From the cell containing the given text, extract its center point as (X, Y) coordinate. 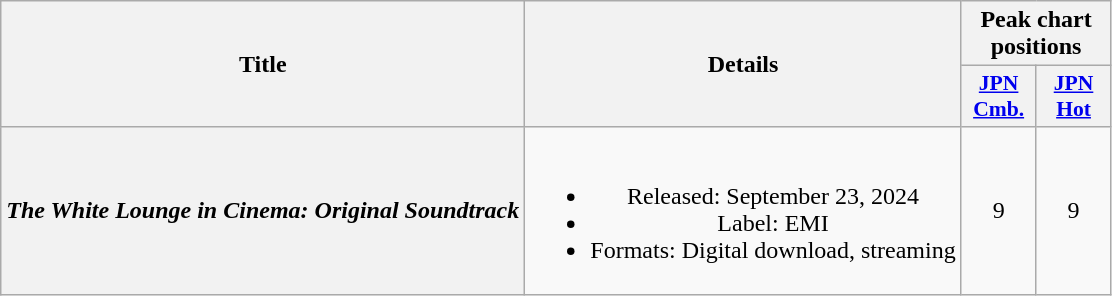
Details (743, 64)
JPNHot (1074, 96)
Peak chart positions (1036, 34)
Title (263, 64)
Released: September 23, 2024Label: EMIFormats: Digital download, streaming (743, 210)
JPNCmb. (998, 96)
The White Lounge in Cinema: Original Soundtrack (263, 210)
